Output the (X, Y) coordinate of the center of the cell containing the given text.  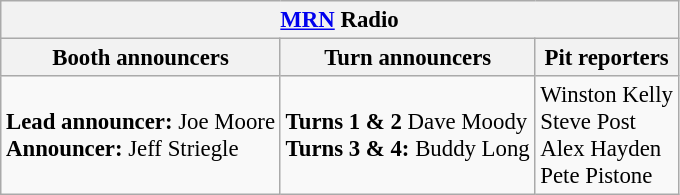
Booth announcers (141, 58)
Pit reporters (606, 58)
Lead announcer: Joe MooreAnnouncer: Jeff Striegle (141, 136)
Turn announcers (408, 58)
MRN Radio (340, 20)
Turns 1 & 2 Dave MoodyTurns 3 & 4: Buddy Long (408, 136)
Winston KellySteve PostAlex HaydenPete Pistone (606, 136)
